Return the [X, Y] coordinate for the center point of the cell that contains the specified text.  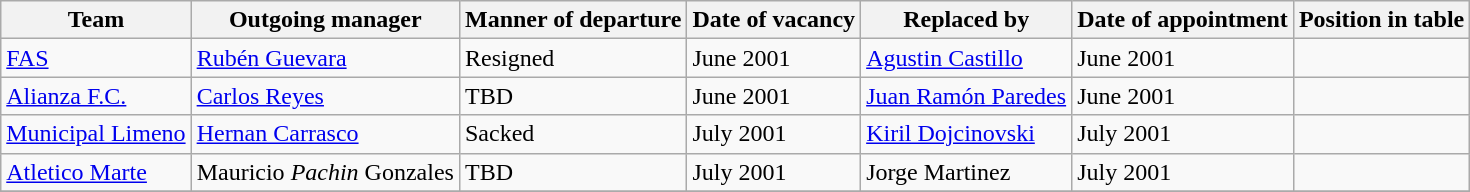
Outgoing manager [325, 20]
Team [96, 20]
Mauricio Pachin Gonzales [325, 172]
Replaced by [966, 20]
Rubén Guevara [325, 58]
Date of vacancy [774, 20]
Juan Ramón Paredes [966, 96]
Hernan Carrasco [325, 134]
Date of appointment [1183, 20]
Resigned [572, 58]
Carlos Reyes [325, 96]
FAS [96, 58]
Atletico Marte [96, 172]
Municipal Limeno [96, 134]
Position in table [1381, 20]
Sacked [572, 134]
Jorge Martinez [966, 172]
Kiril Dojcinovski [966, 134]
Manner of departure [572, 20]
Alianza F.C. [96, 96]
Agustin Castillo [966, 58]
